From the cell containing the given text, extract its center point as [x, y] coordinate. 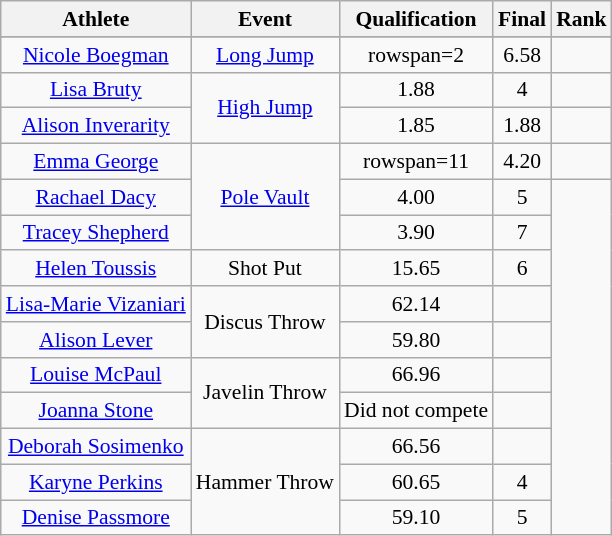
6.58 [522, 55]
Event [265, 19]
Shot Put [265, 269]
Nicole Boegman [96, 55]
Final [522, 19]
rowspan=2 [416, 55]
Qualification [416, 19]
Helen Toussis [96, 269]
60.65 [416, 482]
1.85 [416, 126]
66.96 [416, 375]
Alison Lever [96, 340]
High Jump [265, 108]
59.10 [416, 518]
Javelin Throw [265, 392]
Deborah Sosimenko [96, 447]
Pole Vault [265, 198]
Rank [582, 19]
Karyne Perkins [96, 482]
Denise Passmore [96, 518]
Tracey Shepherd [96, 233]
4.00 [416, 197]
66.56 [416, 447]
rowspan=11 [416, 162]
6 [522, 269]
15.65 [416, 269]
Rachael Dacy [96, 197]
Joanna Stone [96, 411]
Did not compete [416, 411]
Hammer Throw [265, 482]
Lisa Bruty [96, 90]
3.90 [416, 233]
62.14 [416, 304]
Lisa-Marie Vizaniari [96, 304]
Louise McPaul [96, 375]
59.80 [416, 340]
Emma George [96, 162]
Alison Inverarity [96, 126]
4.20 [522, 162]
7 [522, 233]
Athlete [96, 19]
Discus Throw [265, 322]
Long Jump [265, 55]
